Locate the cell with the specified text and output its (x, y) center coordinate. 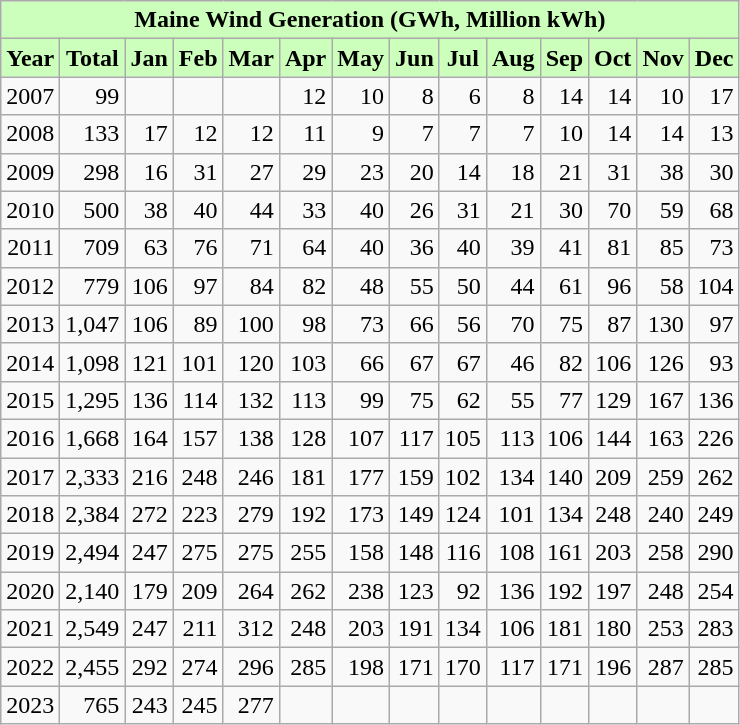
23 (361, 172)
246 (251, 477)
9 (361, 134)
279 (251, 515)
312 (251, 629)
709 (92, 248)
2017 (30, 477)
2,384 (92, 515)
264 (251, 591)
2016 (30, 438)
1,295 (92, 400)
2019 (30, 553)
Jun (415, 58)
50 (462, 286)
76 (198, 248)
11 (305, 134)
296 (251, 667)
93 (714, 362)
98 (305, 324)
64 (305, 248)
170 (462, 667)
779 (92, 286)
Oct (613, 58)
20 (415, 172)
283 (714, 629)
2014 (30, 362)
2021 (30, 629)
27 (251, 172)
161 (564, 553)
148 (415, 553)
81 (613, 248)
120 (251, 362)
2,494 (92, 553)
77 (564, 400)
2023 (30, 705)
100 (251, 324)
13 (714, 134)
68 (714, 210)
2008 (30, 134)
2,140 (92, 591)
223 (198, 515)
226 (714, 438)
1,098 (92, 362)
2012 (30, 286)
105 (462, 438)
133 (92, 134)
298 (92, 172)
274 (198, 667)
126 (663, 362)
59 (663, 210)
179 (149, 591)
33 (305, 210)
Apr (305, 58)
129 (613, 400)
48 (361, 286)
240 (663, 515)
258 (663, 553)
92 (462, 591)
114 (198, 400)
6 (462, 96)
96 (613, 286)
216 (149, 477)
198 (361, 667)
62 (462, 400)
18 (513, 172)
243 (149, 705)
292 (149, 667)
130 (663, 324)
180 (613, 629)
89 (198, 324)
71 (251, 248)
108 (513, 553)
211 (198, 629)
16 (149, 172)
Dec (714, 58)
277 (251, 705)
2,549 (92, 629)
158 (361, 553)
197 (613, 591)
167 (663, 400)
63 (149, 248)
238 (361, 591)
103 (305, 362)
102 (462, 477)
128 (305, 438)
132 (251, 400)
249 (714, 515)
Maine Wind Generation (GWh, Million kWh) (370, 20)
255 (305, 553)
104 (714, 286)
164 (149, 438)
138 (251, 438)
121 (149, 362)
140 (564, 477)
Jul (462, 58)
41 (564, 248)
2011 (30, 248)
173 (361, 515)
123 (415, 591)
500 (92, 210)
58 (663, 286)
39 (513, 248)
Mar (251, 58)
Feb (198, 58)
2009 (30, 172)
85 (663, 248)
2,333 (92, 477)
259 (663, 477)
2013 (30, 324)
Total (92, 58)
272 (149, 515)
Nov (663, 58)
36 (415, 248)
Sep (564, 58)
245 (198, 705)
2018 (30, 515)
2022 (30, 667)
116 (462, 553)
May (361, 58)
124 (462, 515)
254 (714, 591)
29 (305, 172)
144 (613, 438)
2,455 (92, 667)
26 (415, 210)
2015 (30, 400)
290 (714, 553)
2020 (30, 591)
287 (663, 667)
87 (613, 324)
2010 (30, 210)
Jan (149, 58)
157 (198, 438)
765 (92, 705)
Aug (513, 58)
196 (613, 667)
1,668 (92, 438)
191 (415, 629)
177 (361, 477)
61 (564, 286)
159 (415, 477)
163 (663, 438)
253 (663, 629)
2007 (30, 96)
84 (251, 286)
56 (462, 324)
46 (513, 362)
1,047 (92, 324)
Year (30, 58)
107 (361, 438)
149 (415, 515)
